Provide the (x, y) coordinate of the cell's center where the given text is located.  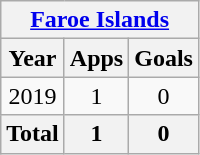
Goals (164, 58)
Total (33, 134)
Faroe Islands (100, 20)
2019 (33, 96)
Apps (96, 58)
Year (33, 58)
